For the text-containing cell, return its midpoint in (x, y) coordinate format. 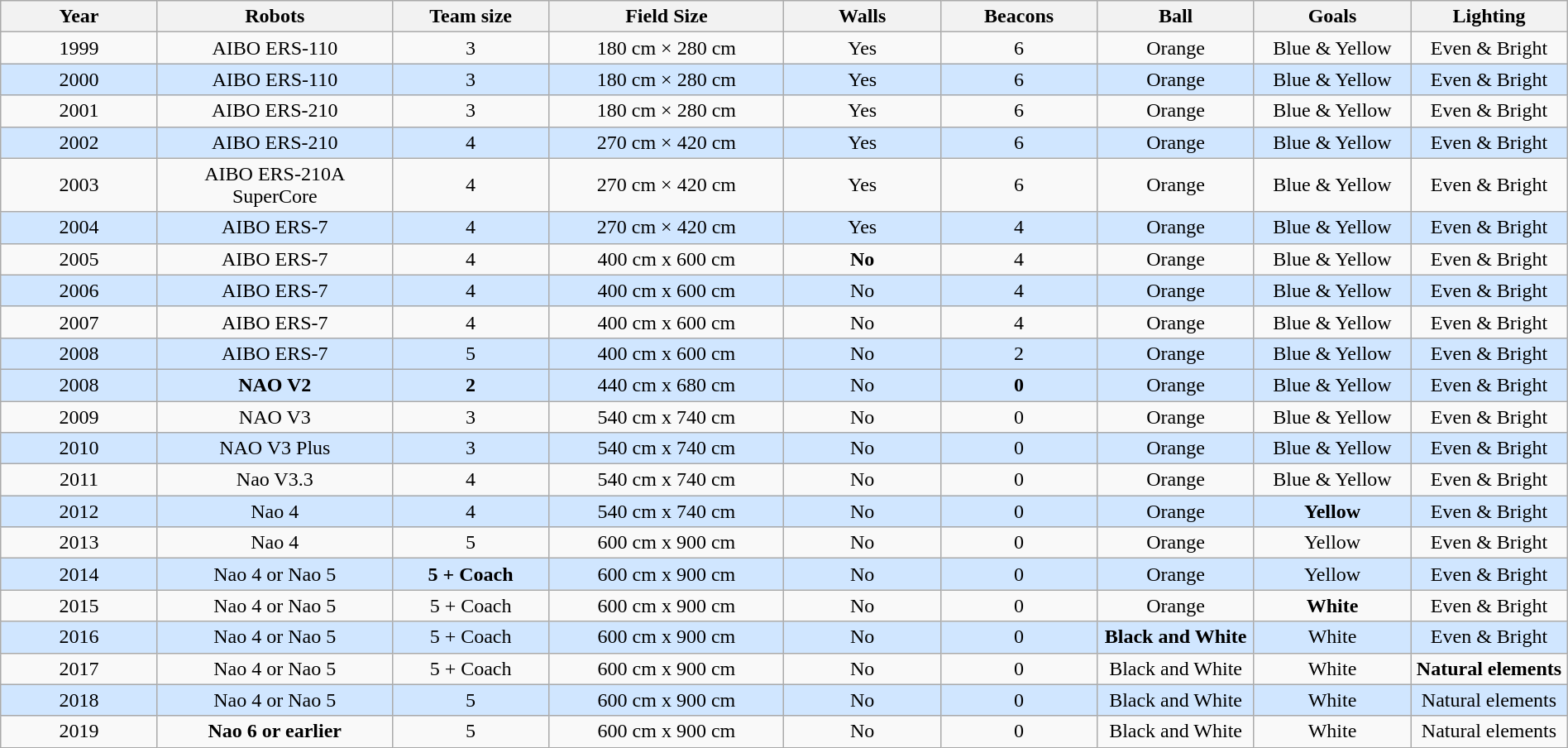
2001 (79, 111)
2006 (79, 290)
2018 (79, 700)
Robots (275, 17)
NAO V3 (275, 416)
Walls (862, 17)
1999 (79, 48)
Ball (1176, 17)
2015 (79, 606)
2000 (79, 79)
2004 (79, 228)
Lighting (1489, 17)
2012 (79, 511)
2011 (79, 480)
2007 (79, 322)
Nao V3.3 (275, 480)
2003 (79, 185)
2005 (79, 259)
2010 (79, 448)
2014 (79, 574)
2016 (79, 637)
Beacons (1019, 17)
NAO V3 Plus (275, 448)
Field Size (667, 17)
2013 (79, 543)
AIBO ERS-210A SuperCore (275, 185)
Goals (1331, 17)
Nao 6 or earlier (275, 731)
2019 (79, 731)
Year (79, 17)
2009 (79, 416)
2002 (79, 142)
440 cm x 680 cm (667, 385)
2017 (79, 669)
Team size (470, 17)
NAO V2 (275, 385)
